Output the (X, Y) coordinate of the center of the cell containing the given text.  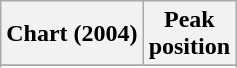
Peakposition (189, 34)
Chart (2004) (72, 34)
